Scan for the cell matching the given text and deliver its [x, y] coordinate at center. 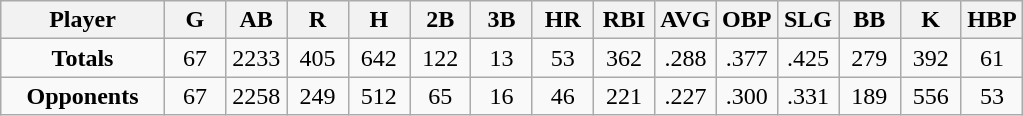
16 [502, 96]
2258 [256, 96]
.288 [686, 58]
AB [256, 20]
405 [318, 58]
AVG [686, 20]
65 [440, 96]
392 [930, 58]
OBP [746, 20]
279 [870, 58]
K [930, 20]
13 [502, 58]
.377 [746, 58]
221 [624, 96]
BB [870, 20]
Player [83, 20]
556 [930, 96]
.227 [686, 96]
HR [562, 20]
642 [378, 58]
46 [562, 96]
249 [318, 96]
512 [378, 96]
.331 [808, 96]
2233 [256, 58]
Totals [83, 58]
2B [440, 20]
122 [440, 58]
.300 [746, 96]
HBP [992, 20]
189 [870, 96]
H [378, 20]
.425 [808, 58]
G [194, 20]
362 [624, 58]
R [318, 20]
Opponents [83, 96]
RBI [624, 20]
3B [502, 20]
61 [992, 58]
SLG [808, 20]
